Pinpoint the cell where the given text exists, returning its [x, y] midpoint coordinate. 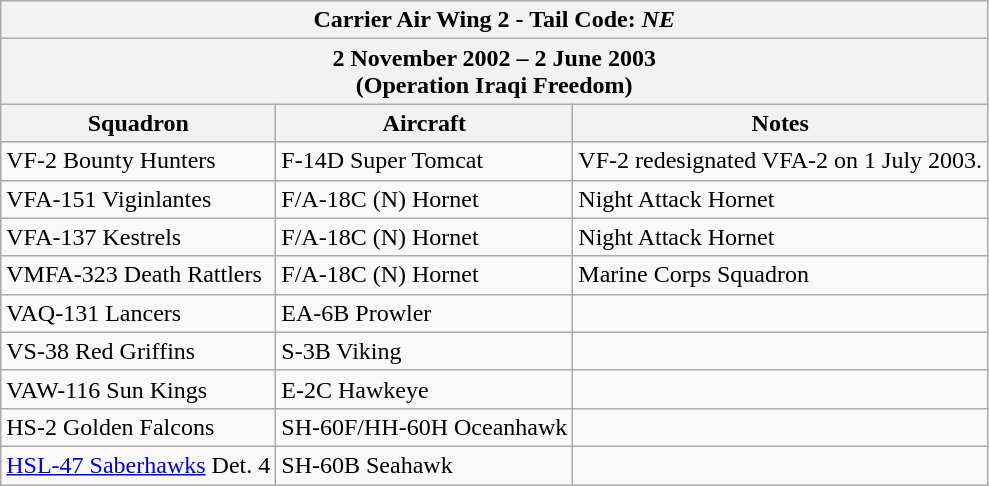
HSL-47 Saberhawks Det. 4 [138, 465]
VF-2 Bounty Hunters [138, 161]
VMFA-323 Death Rattlers [138, 275]
Squadron [138, 123]
VAW-116 Sun Kings [138, 389]
EA-6B Prowler [424, 313]
2 November 2002 – 2 June 2003(Operation Iraqi Freedom) [494, 72]
VAQ-131 Lancers [138, 313]
Marine Corps Squadron [780, 275]
VFA-151 Viginlantes [138, 199]
S-3B Viking [424, 351]
VS-38 Red Griffins [138, 351]
Carrier Air Wing 2 - Tail Code: NE [494, 20]
HS-2 Golden Falcons [138, 427]
Notes [780, 123]
F-14D Super Tomcat [424, 161]
VFA-137 Kestrels [138, 237]
Aircraft [424, 123]
SH-60F/HH-60H Oceanhawk [424, 427]
SH-60B Seahawk [424, 465]
VF-2 redesignated VFA-2 on 1 July 2003. [780, 161]
E-2C Hawkeye [424, 389]
